Scan for the cell matching the given text and deliver its (x, y) coordinate at center. 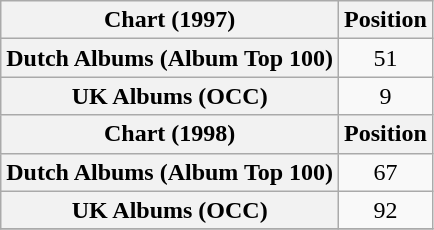
51 (386, 58)
Chart (1998) (170, 134)
92 (386, 210)
67 (386, 172)
9 (386, 96)
Chart (1997) (170, 20)
